Scan for the cell matching the given text and deliver its [x, y] coordinate at center. 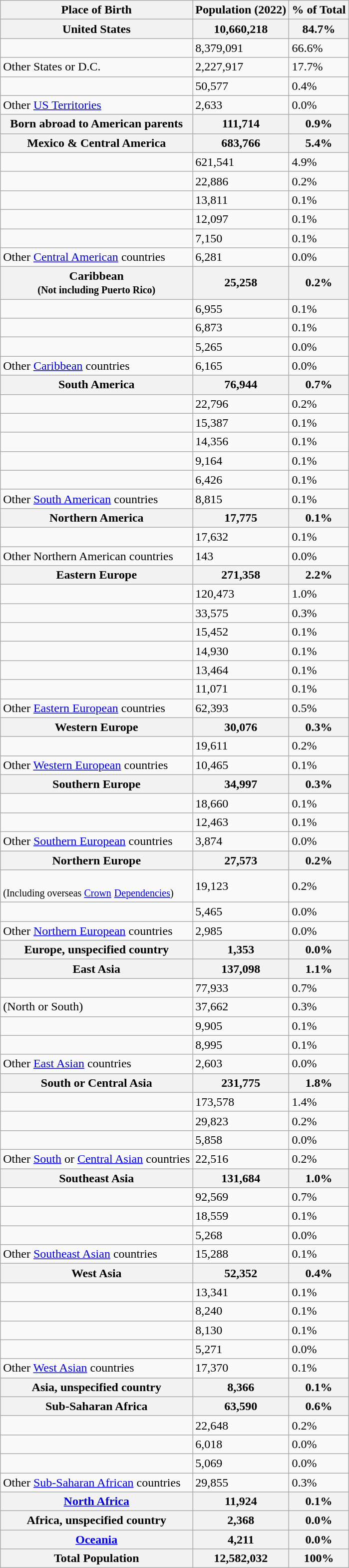
120,473 [241, 594]
15,288 [241, 1254]
8,130 [241, 1330]
22,796 [241, 404]
Born abroad to American parents [97, 124]
6,018 [241, 1444]
Other Northern European countries [97, 931]
19,123 [241, 886]
6,281 [241, 257]
Other Northern American countries [97, 556]
2,633 [241, 105]
1,353 [241, 950]
5,271 [241, 1349]
143 [241, 556]
10,660,218 [241, 29]
Europe, unspecified country [97, 950]
137,098 [241, 969]
22,886 [241, 181]
22,648 [241, 1425]
27,573 [241, 860]
22,516 [241, 1159]
63,590 [241, 1406]
2,368 [241, 1521]
33,575 [241, 613]
131,684 [241, 1178]
621,541 [241, 162]
Asia, unspecified country [97, 1387]
Sub-Saharan Africa [97, 1406]
17,632 [241, 537]
11,924 [241, 1502]
18,660 [241, 803]
0.6% [319, 1406]
15,452 [241, 632]
4.9% [319, 162]
66.6% [319, 48]
17.7% [319, 67]
South or Central Asia [97, 1083]
2.2% [319, 575]
Caribbean(Not including Puerto Rico) [97, 283]
77,933 [241, 988]
Other South American countries [97, 499]
6,426 [241, 480]
Western Europe [97, 727]
Other South or Central Asian countries [97, 1159]
52,352 [241, 1273]
2,227,917 [241, 67]
Northern America [97, 518]
% of Total [319, 10]
10,465 [241, 765]
11,071 [241, 689]
30,076 [241, 727]
East Asia [97, 969]
Other States or D.C. [97, 67]
Africa, unspecified country [97, 1521]
Other Sub-Saharan African countries [97, 1483]
8,366 [241, 1387]
25,258 [241, 283]
Population (2022) [241, 10]
Other West Asian countries [97, 1368]
12,582,032 [241, 1559]
6,955 [241, 309]
13,341 [241, 1292]
5,858 [241, 1140]
1.8% [319, 1083]
Place of Birth [97, 10]
111,714 [241, 124]
14,356 [241, 442]
100% [319, 1559]
Total Population [97, 1559]
271,358 [241, 575]
62,393 [241, 708]
Southern Europe [97, 784]
Other Southern European countries [97, 841]
8,995 [241, 1045]
231,775 [241, 1083]
9,164 [241, 461]
37,662 [241, 1007]
14,930 [241, 651]
4,211 [241, 1540]
Other Eastern European countries [97, 708]
Oceania [97, 1540]
3,874 [241, 841]
683,766 [241, 143]
Other East Asian countries [97, 1064]
Northern Europe [97, 860]
13,811 [241, 200]
Southeast Asia [97, 1178]
6,165 [241, 366]
2,603 [241, 1064]
5,465 [241, 912]
19,611 [241, 746]
12,097 [241, 219]
5,265 [241, 347]
92,569 [241, 1197]
18,559 [241, 1216]
34,997 [241, 784]
12,463 [241, 822]
North Africa [97, 1502]
1.4% [319, 1102]
29,823 [241, 1121]
0.5% [319, 708]
5.4% [319, 143]
15,387 [241, 423]
(Including overseas Crown Dependencies) [97, 886]
8,815 [241, 499]
8,240 [241, 1311]
Other Western European countries [97, 765]
Other Southeast Asian countries [97, 1254]
(North or South) [97, 1007]
5,268 [241, 1235]
9,905 [241, 1026]
7,150 [241, 238]
Other US Territories [97, 105]
29,855 [241, 1483]
50,577 [241, 86]
Eastern Europe [97, 575]
8,379,091 [241, 48]
Other Central American countries [97, 257]
6,873 [241, 328]
2,985 [241, 931]
17,370 [241, 1368]
17,775 [241, 518]
0.9% [319, 124]
Mexico & Central America [97, 143]
South America [97, 385]
5,069 [241, 1463]
United States [97, 29]
Other Caribbean countries [97, 366]
13,464 [241, 670]
1.1% [319, 969]
West Asia [97, 1273]
84.7% [319, 29]
173,578 [241, 1102]
76,944 [241, 385]
